Scan for the cell matching the given text and deliver its (X, Y) coordinate at center. 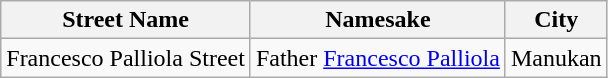
Father Francesco Palliola (378, 58)
Manukan (556, 58)
Street Name (126, 20)
City (556, 20)
Francesco Palliola Street (126, 58)
Namesake (378, 20)
